Output the [x, y] coordinate of the center of the cell containing the given text.  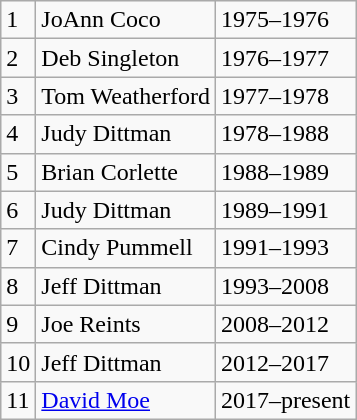
1978–1988 [285, 134]
8 [18, 286]
1 [18, 20]
Tom Weatherford [126, 96]
David Moe [126, 400]
6 [18, 210]
5 [18, 172]
JoAnn Coco [126, 20]
1991–1993 [285, 248]
11 [18, 400]
1977–1978 [285, 96]
2017–present [285, 400]
1993–2008 [285, 286]
10 [18, 362]
1989–1991 [285, 210]
9 [18, 324]
Joe Reints [126, 324]
1988–1989 [285, 172]
Cindy Pummell [126, 248]
2 [18, 58]
4 [18, 134]
3 [18, 96]
Deb Singleton [126, 58]
1976–1977 [285, 58]
Brian Corlette [126, 172]
2008–2012 [285, 324]
1975–1976 [285, 20]
2012–2017 [285, 362]
7 [18, 248]
